Pinpoint the cell where the given text exists, returning its [x, y] midpoint coordinate. 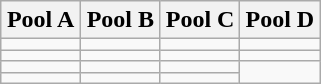
Pool C [200, 20]
Pool A [41, 20]
Pool B [120, 20]
Pool D [280, 20]
